Determine the (X, Y) coordinate at the center of the cell enclosing the given text.  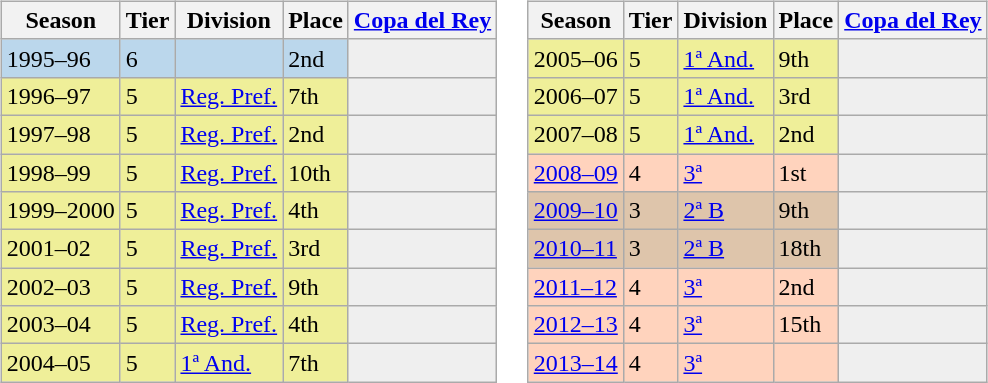
1996–97 (60, 96)
2007–08 (576, 134)
2012–13 (576, 325)
10th (316, 173)
2009–10 (576, 211)
1995–96 (60, 58)
2002–03 (60, 287)
2008–09 (576, 173)
1998–99 (60, 173)
1997–98 (60, 134)
2001–02 (60, 249)
2010–11 (576, 249)
2006–07 (576, 96)
1999–2000 (60, 211)
6 (148, 58)
18th (806, 249)
1st (806, 173)
2003–04 (60, 325)
2005–06 (576, 58)
2004–05 (60, 363)
2013–14 (576, 363)
15th (806, 325)
2011–12 (576, 287)
